Extract the [x, y] coordinate from the center of the cell holding the provided text.  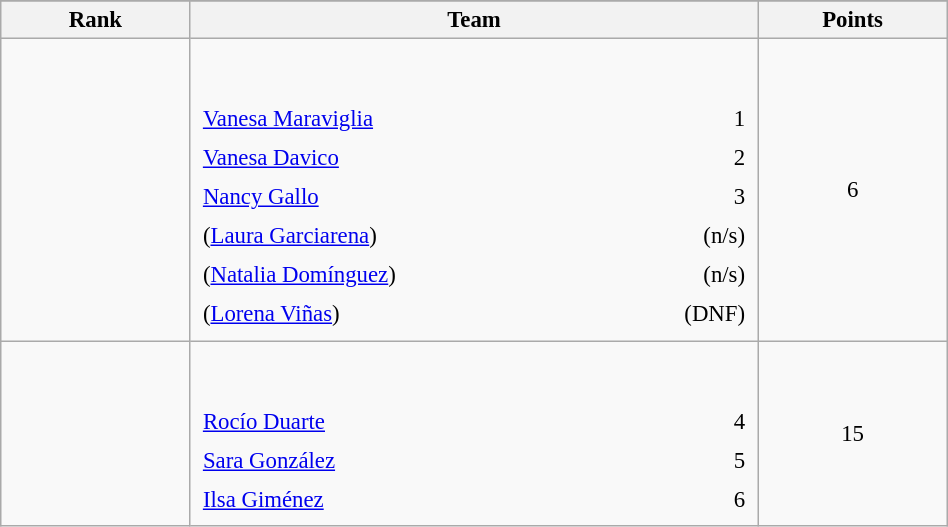
1 [680, 119]
Vanesa Maraviglia [402, 119]
Sara González [438, 460]
Rocío Duarte 4 Sara González 5 Ilsa Giménez 6 [474, 434]
(DNF) [680, 314]
Nancy Gallo [402, 197]
Points [852, 20]
Ilsa Giménez [438, 499]
2 [680, 158]
15 [852, 434]
Vanesa Maraviglia 1 Vanesa Davico 2 Nancy Gallo 3 (Laura Garciarena) (n/s) (Natalia Domínguez) (n/s) (Lorena Viñas) (DNF) [474, 190]
5 [714, 460]
4 [714, 421]
Team [474, 20]
(Natalia Domínguez) [402, 275]
Rocío Duarte [438, 421]
Rank [96, 20]
3 [680, 197]
(Lorena Viñas) [402, 314]
Vanesa Davico [402, 158]
(Laura Garciarena) [402, 236]
